Return [x, y] of the center of cell containing provided text 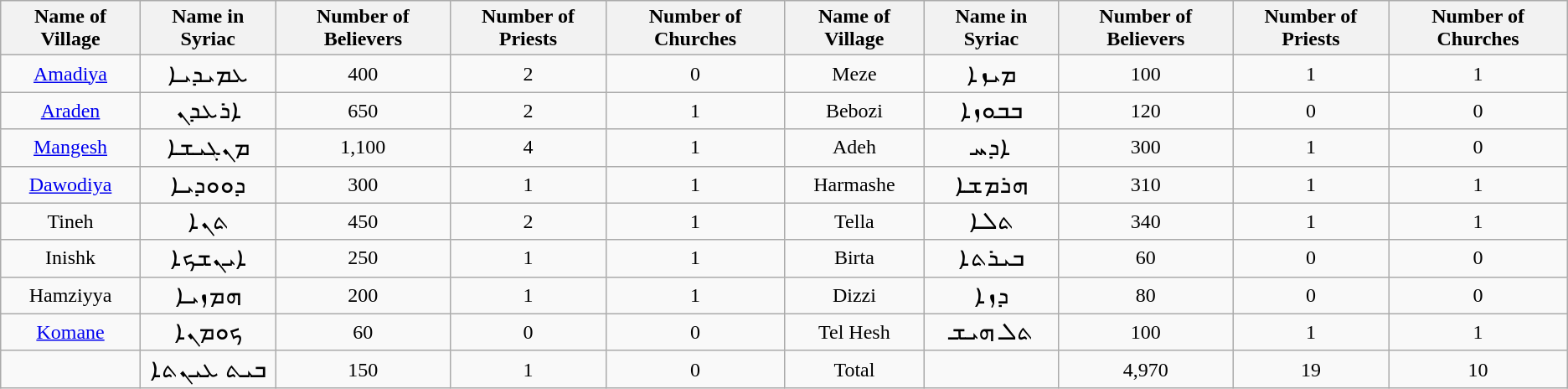
ܬܢܐ [208, 221]
ܐܝܢܫܟܐ [208, 258]
Meze [854, 74]
Mangesh [70, 148]
Komane [70, 332]
ܟܘܡܢܐ [208, 332]
Amadiya [70, 74]
150 [363, 369]
120 [1146, 111]
ܒܝܪܬܐ [992, 258]
Harmashe [854, 184]
ܒܝܬ ܥܝܢܬܐ [208, 369]
10 [1478, 369]
ܐܪܥܕܢ [208, 111]
ܥܡܝܕܝܐ [208, 74]
ܗܡܙܝܐ [208, 295]
ܗܪܡܫܐ [992, 184]
Bebozi [854, 111]
ܐܕܚ [992, 148]
Hamziyya [70, 295]
Tel Hesh [854, 332]
Dawodiya [70, 184]
ܒܒܘܙܐ [992, 111]
400 [363, 74]
ܕܙܐ [992, 295]
4,970 [1146, 369]
4 [528, 148]
Tineh [70, 221]
450 [363, 221]
Araden [70, 111]
ܬܠ ܗܝܫ [992, 332]
Birta [854, 258]
250 [363, 258]
ܕܘܘܕܝܐ [208, 184]
200 [363, 295]
19 [1311, 369]
ܡܢܓܝܫܐ [208, 148]
1,100 [363, 148]
ܬܠܐ [992, 221]
ܡܝܙܐ [992, 74]
Total [854, 369]
310 [1146, 184]
Adeh [854, 148]
80 [1146, 295]
340 [1146, 221]
Dizzi [854, 295]
Tella [854, 221]
Inishk [70, 258]
650 [363, 111]
